Pinpoint the cell where the given text exists, returning its [x, y] midpoint coordinate. 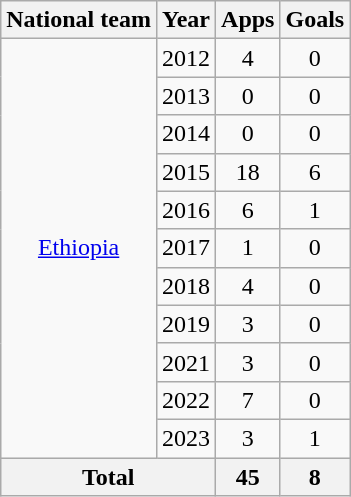
2014 [186, 134]
2012 [186, 58]
Year [186, 20]
2017 [186, 248]
2023 [186, 438]
2018 [186, 286]
2021 [186, 362]
2022 [186, 400]
Total [108, 477]
National team [79, 20]
2015 [186, 172]
45 [248, 477]
18 [248, 172]
2013 [186, 96]
Goals [315, 20]
Apps [248, 20]
8 [315, 477]
Ethiopia [79, 248]
2016 [186, 210]
7 [248, 400]
2019 [186, 324]
